For the text-containing cell, return its midpoint in [X, Y] coordinate format. 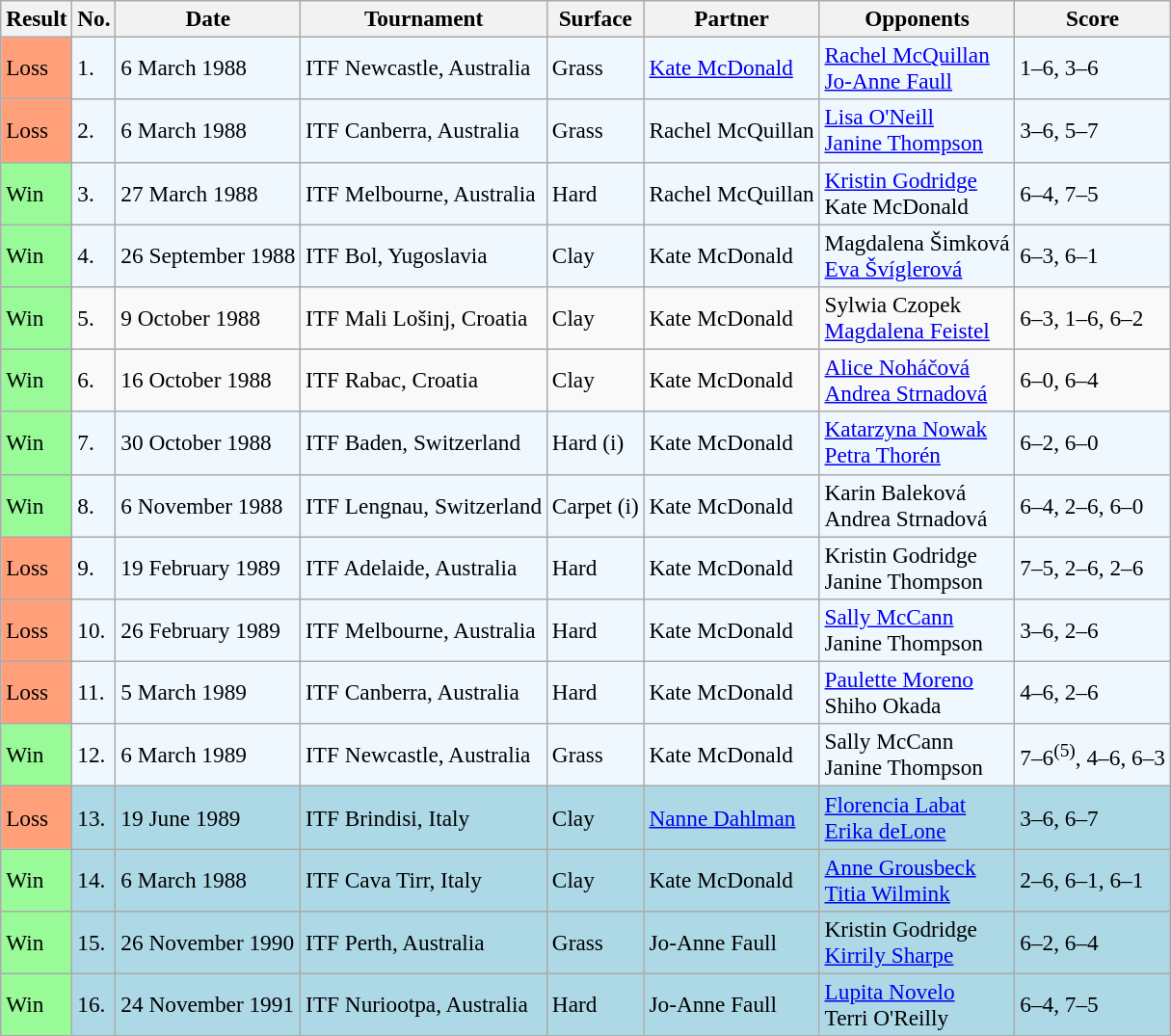
Score [1093, 18]
16 October 1988 [208, 380]
Lisa O'Neill Janine Thompson [918, 131]
16. [94, 1004]
30 October 1988 [208, 443]
8. [94, 505]
Karin Baleková Andrea Strnadová [918, 505]
ITF Baden, Switzerland [424, 443]
4–6, 2–6 [1093, 692]
3–6, 5–7 [1093, 131]
ITF Nuriootpa, Australia [424, 1004]
9 October 1988 [208, 318]
7–6(5), 4–6, 6–3 [1093, 756]
3. [94, 193]
Hard (i) [596, 443]
5. [94, 318]
Result [37, 18]
19 June 1989 [208, 817]
3–6, 2–6 [1093, 630]
6–3, 6–1 [1093, 254]
ITF Cava Tirr, Italy [424, 879]
Alice Noháčová Andrea Strnadová [918, 380]
10. [94, 630]
7. [94, 443]
26 February 1989 [208, 630]
15. [94, 943]
6–4, 2–6, 6–0 [1093, 505]
Lupita Novelo Terri O'Reilly [918, 1004]
6–0, 6–4 [1093, 380]
1–6, 3–6 [1093, 67]
Florencia Labat Erika deLone [918, 817]
Katarzyna Nowak Petra Thorén [918, 443]
6 November 1988 [208, 505]
Kristin Godridge Kirrily Sharpe [918, 943]
Kristin Godridge Janine Thompson [918, 567]
ITF Adelaide, Australia [424, 567]
6 March 1989 [208, 756]
7–5, 2–6, 2–6 [1093, 567]
Carpet (i) [596, 505]
ITF Lengnau, Switzerland [424, 505]
12. [94, 756]
ITF Bol, Yugoslavia [424, 254]
27 March 1988 [208, 193]
Opponents [918, 18]
24 November 1991 [208, 1004]
No. [94, 18]
Paulette Moreno Shiho Okada [918, 692]
2. [94, 131]
Tournament [424, 18]
2–6, 6–1, 6–1 [1093, 879]
1. [94, 67]
4. [94, 254]
6–3, 1–6, 6–2 [1093, 318]
26 November 1990 [208, 943]
14. [94, 879]
13. [94, 817]
Magdalena Šimková Eva Švíglerová [918, 254]
ITF Rabac, Croatia [424, 380]
6–2, 6–4 [1093, 943]
Nanne Dahlman [732, 817]
Anne Grousbeck Titia Wilmink [918, 879]
Sylwia Czopek Magdalena Feistel [918, 318]
6. [94, 380]
9. [94, 567]
ITF Brindisi, Italy [424, 817]
Rachel McQuillan Jo-Anne Faull [918, 67]
Partner [732, 18]
11. [94, 692]
19 February 1989 [208, 567]
5 March 1989 [208, 692]
ITF Perth, Australia [424, 943]
3–6, 6–7 [1093, 817]
Kristin Godridge Kate McDonald [918, 193]
ITF Mali Lošinj, Croatia [424, 318]
6–2, 6–0 [1093, 443]
Surface [596, 18]
26 September 1988 [208, 254]
Date [208, 18]
